Determine the (x, y) coordinate at the center of the cell enclosing the given text.  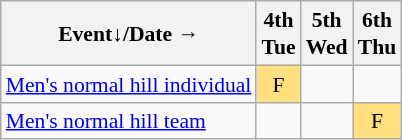
Men's normal hill individual (129, 84)
4thTue (278, 33)
Men's normal hill team (129, 120)
6thThu (378, 33)
5thWed (327, 33)
Event↓/Date → (129, 33)
